Return [x, y] of the center of cell containing provided text 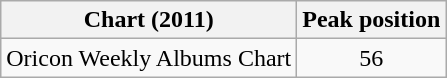
56 [372, 58]
Chart (2011) [149, 20]
Peak position [372, 20]
Oricon Weekly Albums Chart [149, 58]
